For the text-containing cell, return its midpoint in (X, Y) coordinate format. 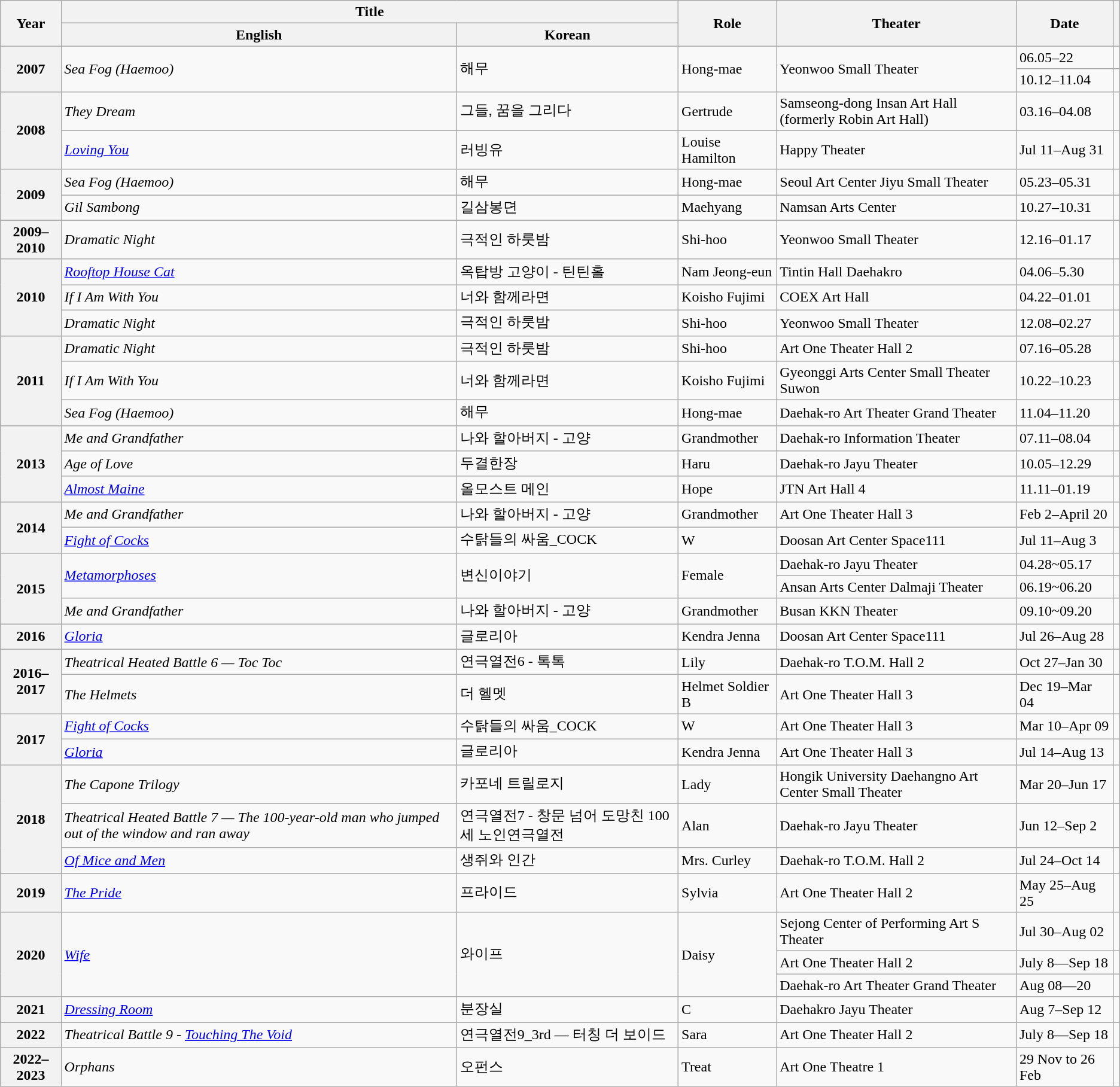
03.16–04.08 (1064, 111)
Art One Theatre 1 (896, 1067)
They Dream (258, 111)
Namsan Arts Center (896, 208)
Mar 10–Apr 09 (1064, 726)
Theatrical Battle 9 - Touching The Void (258, 1035)
2010 (31, 297)
06.05–22 (1064, 57)
Jul 24–Oct 14 (1064, 860)
04.06–5.30 (1064, 272)
Seoul Art Center Jiyu Small Theater (896, 182)
Orphans (258, 1067)
Maehyang (728, 208)
Feb 2–April 20 (1064, 514)
12.16–01.17 (1064, 239)
Aug 7–Sep 12 (1064, 1010)
2021 (31, 1010)
Busan KKN Theater (896, 611)
Daehak-ro Information Theater (896, 438)
10.22–10.23 (1064, 380)
Mar 20–Jun 17 (1064, 784)
카포네 트릴로지 (567, 784)
10.05–12.29 (1064, 464)
2016–2017 (31, 681)
Nam Jeong-eun (728, 272)
Title (370, 12)
Happy Theater (896, 150)
COEX Art Hall (896, 298)
변신이야기 (567, 576)
Mrs. Curley (728, 860)
Gyeonggi Arts Center Small Theater Suwon (896, 380)
Wife (258, 955)
Role (728, 23)
Sara (728, 1035)
2022–2023 (31, 1067)
Sylvia (728, 893)
2018 (31, 819)
Hope (728, 489)
29 Nov to 26 Feb (1064, 1067)
연극열전6 - 톡톡 (567, 662)
Louise Hamilton (728, 150)
2013 (31, 464)
Almost Maine (258, 489)
Korean (567, 35)
2017 (31, 739)
생쥐와 인간 (567, 860)
Of Mice and Men (258, 860)
Theatrical Heated Battle 6 — Toc Toc (258, 662)
May 25–Aug 25 (1064, 893)
Rooftop House Cat (258, 272)
Loving You (258, 150)
05.23–05.31 (1064, 182)
Jul 11–Aug 3 (1064, 540)
옥탑방 고양이 - 틴틴홀 (567, 272)
Aug 08—20 (1064, 985)
Jul 11–Aug 31 (1064, 150)
07.11–08.04 (1064, 438)
11.04–11.20 (1064, 413)
Age of Love (258, 464)
Hongik University Daehangno Art Center Small Theater (896, 784)
Date (1064, 23)
Jun 12–Sep 2 (1064, 826)
Jul 14–Aug 13 (1064, 751)
09.10~09.20 (1064, 611)
Jul 26–Aug 28 (1064, 637)
Gertrude (728, 111)
Year (31, 23)
2016 (31, 637)
Metamorphoses (258, 576)
올모스트 메인 (567, 489)
The Pride (258, 893)
Samseong-dong Insan Art Hall (formerly Robin Art Hall) (896, 111)
2019 (31, 893)
Sejong Center of Performing Art S Theater (896, 932)
Daehakro Jayu Theater (896, 1010)
와이프 (567, 955)
Lady (728, 784)
06.19~06.20 (1064, 587)
연극열전7 - 창문 넘어 도망친 100세 노인연극열전 (567, 826)
11.11–01.19 (1064, 489)
분장실 (567, 1010)
12.08–02.27 (1064, 323)
The Helmets (258, 694)
English (258, 35)
Helmet Soldier B (728, 694)
2022 (31, 1035)
그들, 꿈을 그리다 (567, 111)
Alan (728, 826)
2011 (31, 380)
Dec 19–Mar 04 (1064, 694)
러빙유 (567, 150)
10.27–10.31 (1064, 208)
Tintin Hall Daehakro (896, 272)
오펀스 (567, 1067)
04.28~05.17 (1064, 564)
2009–2010 (31, 239)
JTN Art Hall 4 (896, 489)
The Capone Trilogy (258, 784)
Theater (896, 23)
Oct 27–Jan 30 (1064, 662)
2014 (31, 528)
두결한장 (567, 464)
Gil Sambong (258, 208)
C (728, 1010)
연극열전9_3rd — 터칭 더 보이드 (567, 1035)
04.22–01.01 (1064, 298)
Ansan Arts Center Dalmaji Theater (896, 587)
10.12–11.04 (1064, 80)
2008 (31, 130)
07.16–05.28 (1064, 348)
Haru (728, 464)
2007 (31, 69)
Daisy (728, 955)
더 헬멧 (567, 694)
Female (728, 576)
2020 (31, 955)
프라이드 (567, 893)
Jul 30–Aug 02 (1064, 932)
Dressing Room (258, 1010)
2009 (31, 195)
Theatrical Heated Battle 7 — The 100-year-old man who jumped out of the window and ran away (258, 826)
Treat (728, 1067)
2015 (31, 589)
길삼봉뎐 (567, 208)
Lily (728, 662)
